Capture the cell that displays the provided text and extract its [x, y] central coordinate. 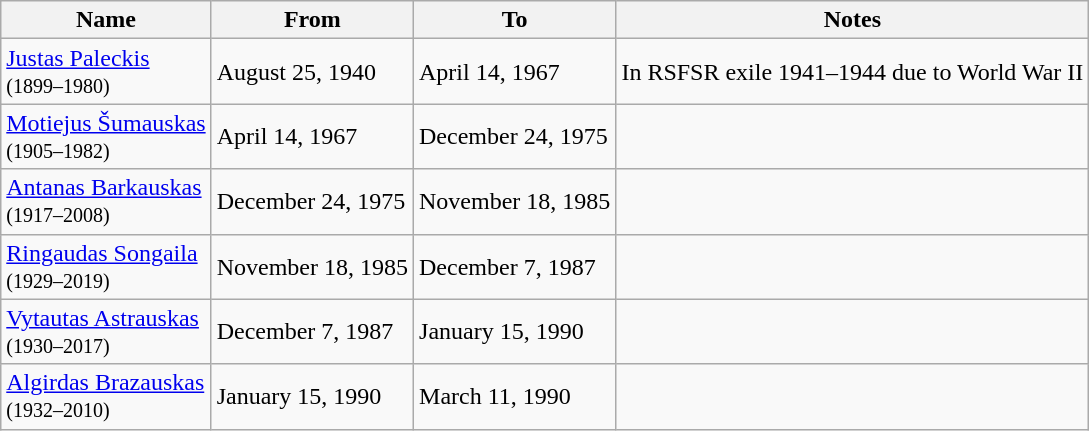
Notes [852, 20]
To [515, 20]
Justas Paleckis(1899–1980) [106, 72]
In RSFSR exile 1941–1944 due to World War II [852, 72]
From [312, 20]
March 11, 1990 [515, 396]
Name [106, 20]
Vytautas Astrauskas(1930–2017) [106, 332]
Ringaudas Songaila(1929–2019) [106, 266]
August 25, 1940 [312, 72]
Antanas Barkauskas(1917–2008) [106, 202]
Motiejus Šumauskas(1905–1982) [106, 136]
Algirdas Brazauskas(1932–2010) [106, 396]
